For the text-containing cell, return its midpoint in [X, Y] coordinate format. 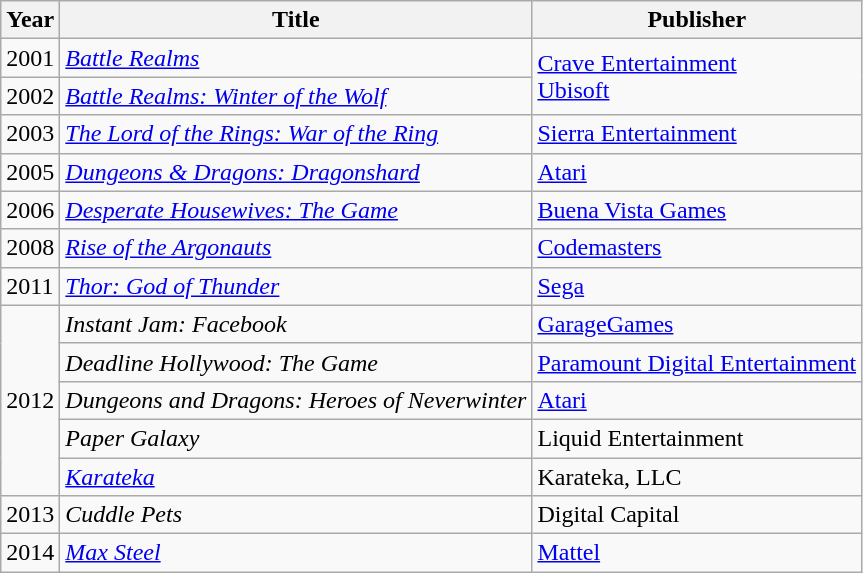
Max Steel [296, 553]
2003 [30, 134]
2002 [30, 96]
Rise of the Argonauts [296, 248]
Title [296, 20]
Paper Galaxy [296, 438]
Digital Capital [697, 515]
Karateka, LLC [697, 477]
2001 [30, 58]
2014 [30, 553]
Crave EntertainmentUbisoft [697, 77]
Dungeons and Dragons: Heroes of Neverwinter [296, 400]
Codemasters [697, 248]
Sega [697, 286]
GarageGames [697, 324]
2012 [30, 400]
2011 [30, 286]
Publisher [697, 20]
Mattel [697, 553]
Deadline Hollywood: The Game [296, 362]
Cuddle Pets [296, 515]
Thor: God of Thunder [296, 286]
Dungeons & Dragons: Dragonshard [296, 172]
2006 [30, 210]
Battle Realms [296, 58]
Instant Jam: Facebook [296, 324]
Desperate Housewives: The Game [296, 210]
Paramount Digital Entertainment [697, 362]
2008 [30, 248]
Sierra Entertainment [697, 134]
Battle Realms: Winter of the Wolf [296, 96]
The Lord of the Rings: War of the Ring [296, 134]
Karateka [296, 477]
2013 [30, 515]
2005 [30, 172]
Year [30, 20]
Liquid Entertainment [697, 438]
Buena Vista Games [697, 210]
